Search for the cell housing the specified text and yield its (X, Y) center coordinate. 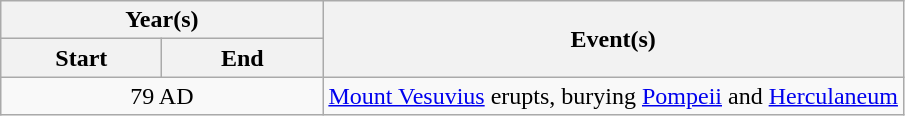
End (242, 58)
79 AD (162, 96)
Year(s) (162, 20)
Start (82, 58)
Mount Vesuvius erupts, burying Pompeii and Herculaneum (614, 96)
Event(s) (614, 39)
